Identify which cell holds the provided text, then report its [x, y] central coordinate. 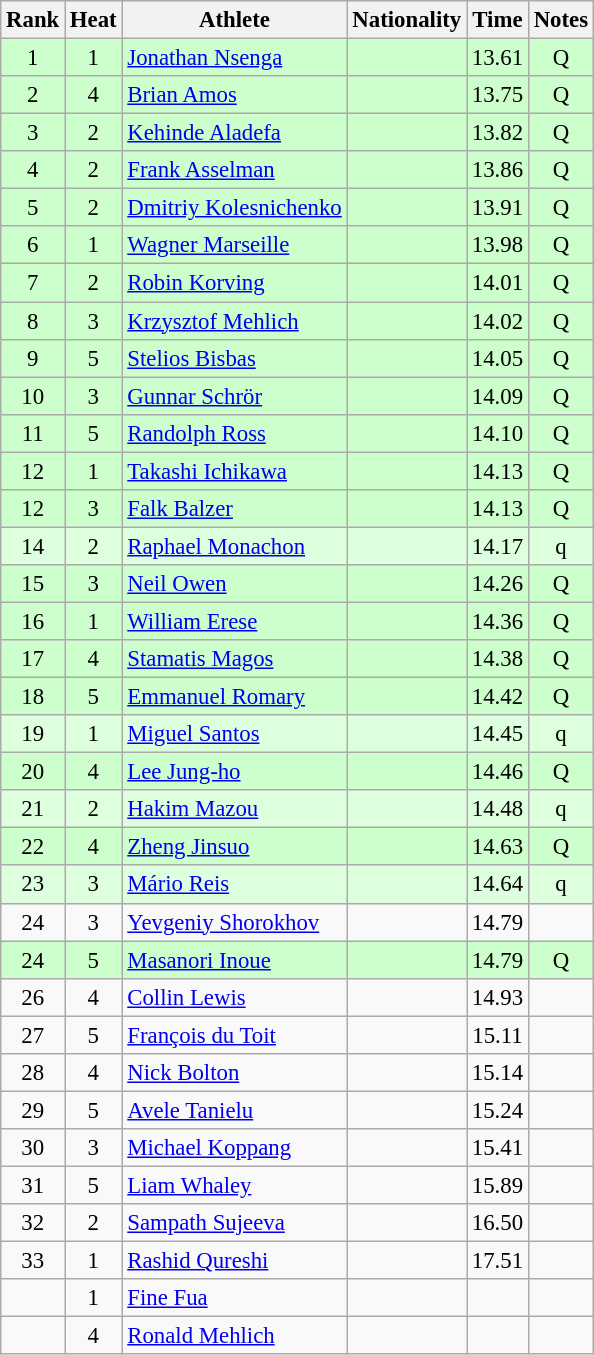
7 [33, 283]
Liam Whaley [234, 1185]
14.63 [498, 847]
27 [33, 1035]
Wagner Marseille [234, 245]
Raphael Monachon [234, 546]
15.24 [498, 1110]
11 [33, 433]
14.38 [498, 659]
14.09 [498, 396]
Ronald Mehlich [234, 1336]
Sampath Sujeeva [234, 1223]
14.26 [498, 584]
Falk Balzer [234, 509]
23 [33, 885]
Miguel Santos [234, 734]
Collin Lewis [234, 997]
32 [33, 1223]
18 [33, 697]
Hakim Mazou [234, 809]
28 [33, 1073]
Randolph Ross [234, 433]
William Erese [234, 621]
Fine Fua [234, 1298]
31 [33, 1185]
14.10 [498, 433]
22 [33, 847]
Stelios Bisbas [234, 358]
Robin Korving [234, 283]
14.05 [498, 358]
15 [33, 584]
Jonathan Nsenga [234, 58]
Takashi Ichikawa [234, 471]
13.82 [498, 133]
33 [33, 1261]
Time [498, 20]
14.01 [498, 283]
Frank Asselman [234, 170]
14.17 [498, 546]
17 [33, 659]
Zheng Jinsuo [234, 847]
13.75 [498, 95]
9 [33, 358]
13.86 [498, 170]
Rashid Qureshi [234, 1261]
19 [33, 734]
Heat [94, 20]
14.02 [498, 321]
15.11 [498, 1035]
15.14 [498, 1073]
14 [33, 546]
29 [33, 1110]
21 [33, 809]
Mário Reis [234, 885]
Gunnar Schrör [234, 396]
16 [33, 621]
Neil Owen [234, 584]
14.45 [498, 734]
16.50 [498, 1223]
8 [33, 321]
14.36 [498, 621]
Lee Jung-ho [234, 772]
20 [33, 772]
26 [33, 997]
14.64 [498, 885]
Michael Koppang [234, 1148]
Yevgeniy Shorokhov [234, 922]
30 [33, 1148]
Notes [560, 20]
Avele Tanielu [234, 1110]
14.48 [498, 809]
Dmitriy Kolesnichenko [234, 208]
14.42 [498, 697]
15.89 [498, 1185]
14.93 [498, 997]
Brian Amos [234, 95]
Athlete [234, 20]
15.41 [498, 1148]
Stamatis Magos [234, 659]
Nationality [406, 20]
Masanori Inoue [234, 960]
14.46 [498, 772]
Rank [33, 20]
13.61 [498, 58]
François du Toit [234, 1035]
6 [33, 245]
Kehinde Aladefa [234, 133]
Emmanuel Romary [234, 697]
Nick Bolton [234, 1073]
17.51 [498, 1261]
13.91 [498, 208]
10 [33, 396]
13.98 [498, 245]
Krzysztof Mehlich [234, 321]
